Provide the [x, y] coordinate of the cell's center where the given text is located.  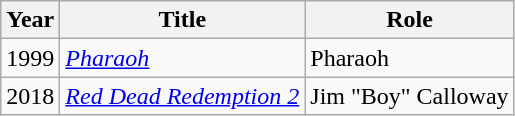
Year [30, 20]
Red Dead Redemption 2 [182, 96]
Role [410, 20]
Title [182, 20]
1999 [30, 58]
Jim "Boy" Calloway [410, 96]
2018 [30, 96]
